Pinpoint the cell where the given text exists, returning its [X, Y] midpoint coordinate. 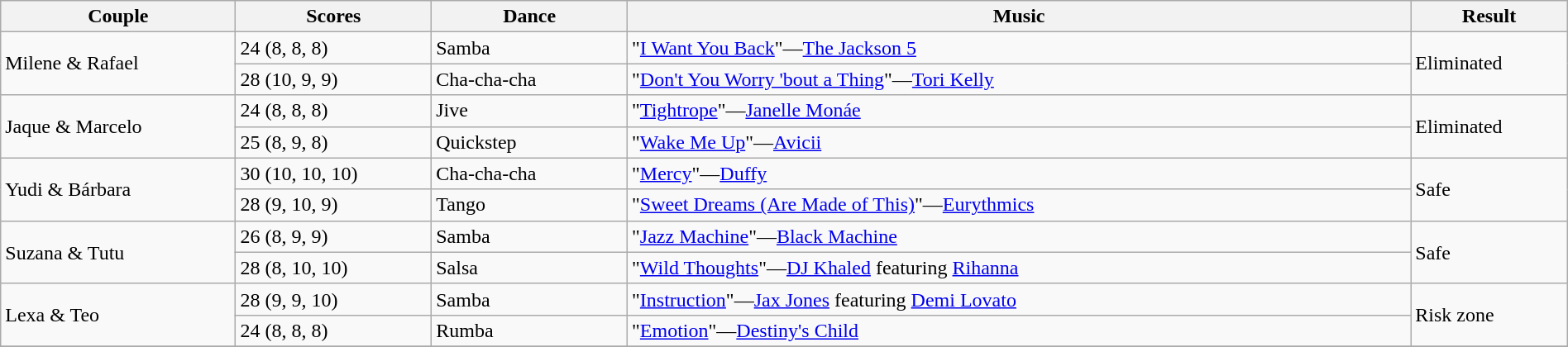
"Instruction"—Jax Jones featuring Demi Lovato [1019, 299]
Suzana & Tutu [118, 252]
Jaque & Marcelo [118, 126]
"I Want You Back"—The Jackson 5 [1019, 48]
Salsa [529, 268]
26 (8, 9, 9) [334, 236]
"Emotion"—Destiny's Child [1019, 330]
30 (10, 10, 10) [334, 173]
Result [1489, 17]
28 (8, 10, 10) [334, 268]
Dance [529, 17]
Milene & Rafael [118, 64]
Yudi & Bárbara [118, 189]
"Wild Thoughts"—DJ Khaled featuring Rihanna [1019, 268]
"Don't You Worry 'bout a Thing"—Tori Kelly [1019, 79]
Couple [118, 17]
Quickstep [529, 142]
"Jazz Machine"—Black Machine [1019, 236]
28 (9, 9, 10) [334, 299]
Risk zone [1489, 315]
Lexa & Teo [118, 315]
"Mercy"—Duffy [1019, 173]
"Tightrope"—Janelle Monáe [1019, 111]
Scores [334, 17]
28 (10, 9, 9) [334, 79]
"Sweet Dreams (Are Made of This)"—Eurythmics [1019, 205]
25 (8, 9, 8) [334, 142]
28 (9, 10, 9) [334, 205]
Rumba [529, 330]
"Wake Me Up"—Avicii [1019, 142]
Tango [529, 205]
Jive [529, 111]
Music [1019, 17]
